Find where the given text appears and provide that cell's center as (X, Y) coordinate. 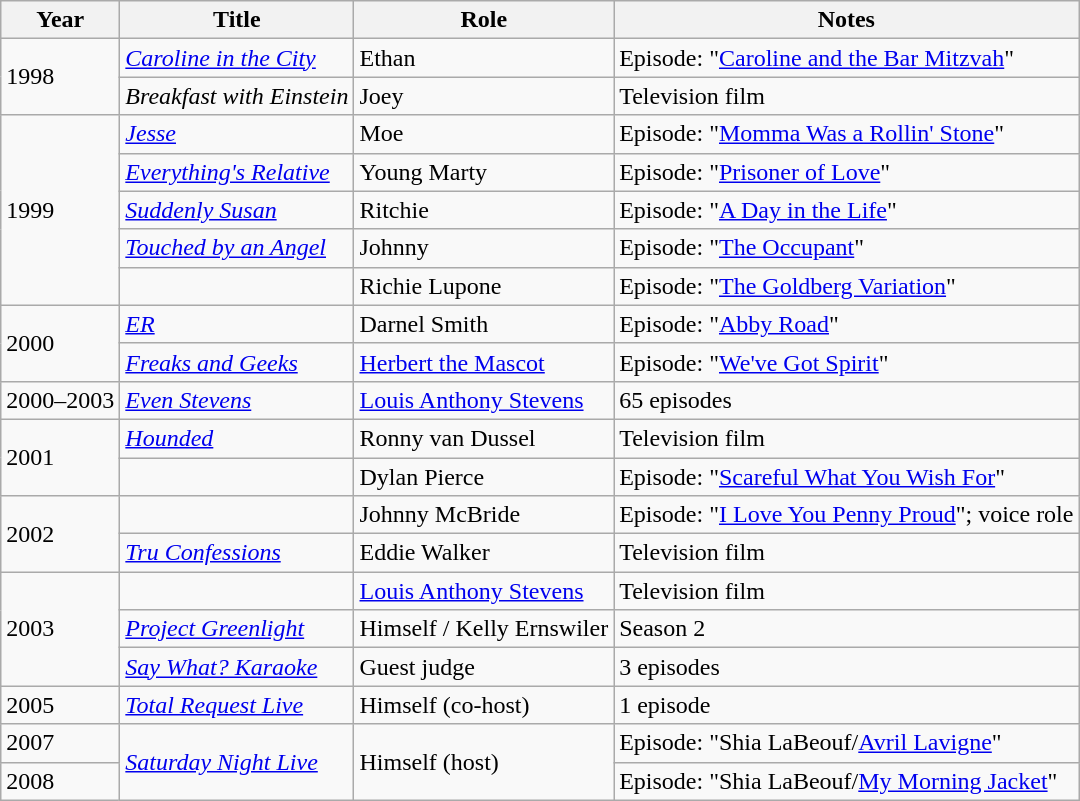
Young Marty (484, 172)
2002 (60, 534)
Eddie Walker (484, 553)
Episode: "Prisoner of Love" (846, 172)
Episode: "The Goldberg Variation" (846, 286)
2005 (60, 705)
Herbert the Mascot (484, 362)
Project Greenlight (237, 629)
2007 (60, 743)
1999 (60, 210)
Year (60, 20)
Episode: "A Day in the Life" (846, 210)
2000–2003 (60, 400)
65 episodes (846, 400)
Ethan (484, 58)
Dylan Pierce (484, 477)
Darnel Smith (484, 324)
Ritchie (484, 210)
Role (484, 20)
ER (237, 324)
Total Request Live (237, 705)
Suddenly Susan (237, 210)
Jesse (237, 134)
Title (237, 20)
2001 (60, 457)
Johnny McBride (484, 515)
Season 2 (846, 629)
Episode: "We've Got Spirit" (846, 362)
Himself (host) (484, 762)
Joey (484, 96)
Even Stevens (237, 400)
3 episodes (846, 667)
Breakfast with Einstein (237, 96)
2008 (60, 781)
Hounded (237, 438)
Episode: "The Occupant" (846, 248)
Himself (co-host) (484, 705)
Episode: "Shia LaBeouf/Avril Lavigne" (846, 743)
Moe (484, 134)
Freaks and Geeks (237, 362)
Episode: "Caroline and the Bar Mitzvah" (846, 58)
Guest judge (484, 667)
Episode: "Shia LaBeouf/My Morning Jacket" (846, 781)
1 episode (846, 705)
Caroline in the City (237, 58)
1998 (60, 77)
Episode: "I Love You Penny Proud"; voice role (846, 515)
Everything's Relative (237, 172)
Episode: "Scareful What You Wish For" (846, 477)
Himself / Kelly Ernswiler (484, 629)
Notes (846, 20)
Tru Confessions (237, 553)
Ronny van Dussel (484, 438)
Richie Lupone (484, 286)
Episode: "Momma Was a Rollin' Stone" (846, 134)
Johnny (484, 248)
2000 (60, 343)
Touched by an Angel (237, 248)
Episode: "Abby Road" (846, 324)
2003 (60, 629)
Say What? Karaoke (237, 667)
Saturday Night Live (237, 762)
